Search for the cell housing the specified text and yield its (X, Y) center coordinate. 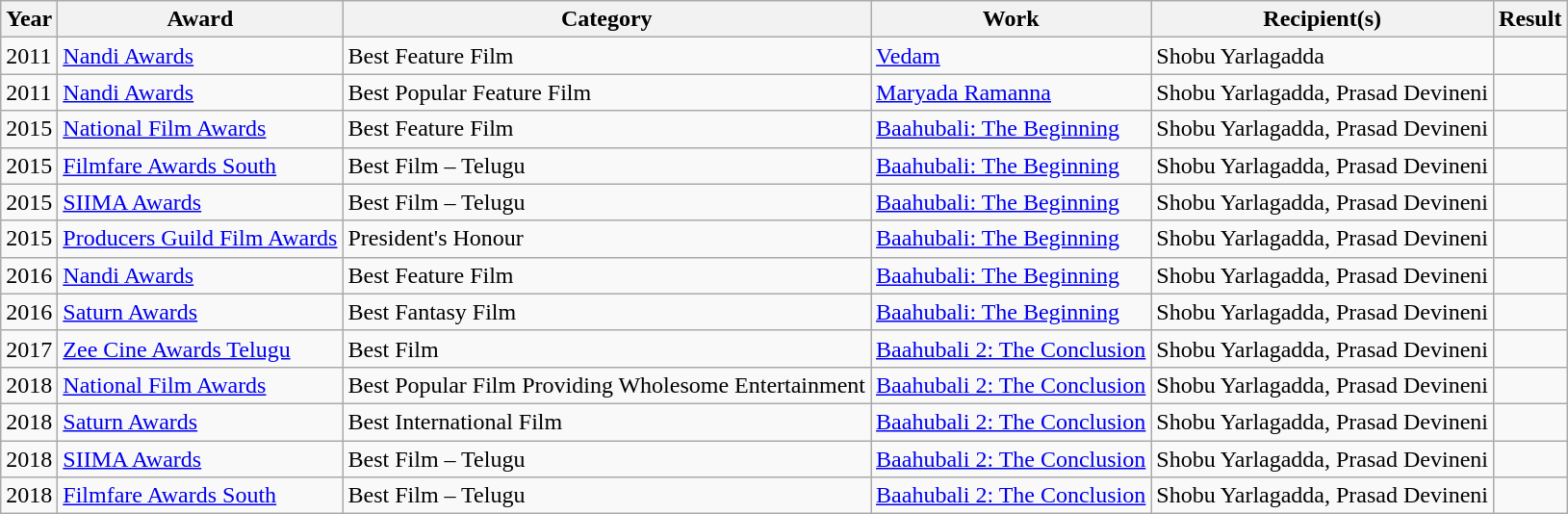
Zee Cine Awards Telugu (200, 348)
Vedam (1011, 56)
Year (29, 19)
President's Honour (606, 239)
Best Fantasy Film (606, 312)
2017 (29, 348)
Recipient(s) (1323, 19)
Producers Guild Film Awards (200, 239)
Best Popular Film Providing Wholesome Entertainment (606, 385)
Best Film (606, 348)
Result (1530, 19)
Award (200, 19)
Shobu Yarlagadda (1323, 56)
Best Popular Feature Film (606, 92)
Maryada Ramanna (1011, 92)
Work (1011, 19)
Best International Film (606, 422)
Category (606, 19)
